Capture the cell that displays the provided text and extract its [X, Y] central coordinate. 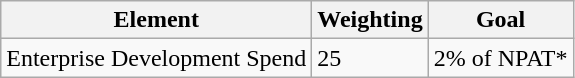
Goal [500, 20]
Enterprise Development Spend [156, 58]
2% of NPAT* [500, 58]
Weighting [370, 20]
Element [156, 20]
25 [370, 58]
